Identify which cell holds the provided text, then report its [X, Y] central coordinate. 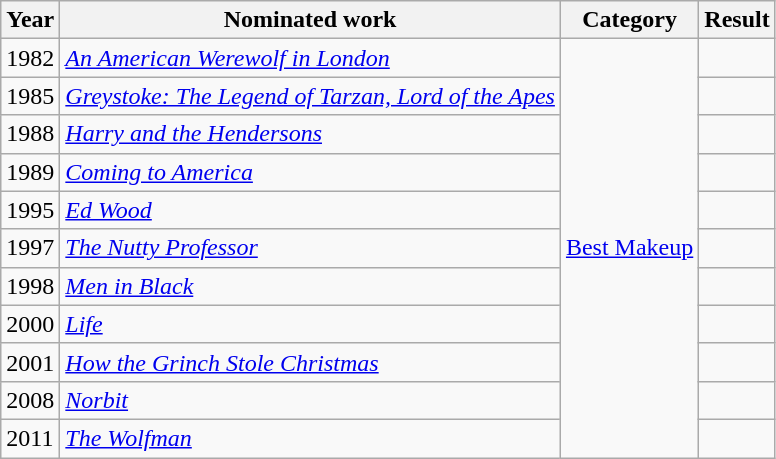
2008 [30, 400]
1998 [30, 286]
Harry and the Hendersons [310, 134]
1997 [30, 248]
Best Makeup [629, 248]
2011 [30, 438]
An American Werewolf in London [310, 58]
1988 [30, 134]
1995 [30, 210]
Men in Black [310, 286]
1982 [30, 58]
1989 [30, 172]
How the Grinch Stole Christmas [310, 362]
Coming to America [310, 172]
Life [310, 324]
2001 [30, 362]
The Nutty Professor [310, 248]
1985 [30, 96]
Year [30, 20]
The Wolfman [310, 438]
Ed Wood [310, 210]
Greystoke: The Legend of Tarzan, Lord of the Apes [310, 96]
Category [629, 20]
Nominated work [310, 20]
Norbit [310, 400]
2000 [30, 324]
Result [737, 20]
